Return (x, y) of the center of cell containing provided text 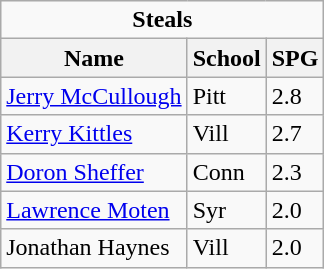
2.3 (295, 172)
Pitt (226, 96)
2.7 (295, 134)
Lawrence Moten (94, 210)
SPG (295, 58)
Syr (226, 210)
Conn (226, 172)
Jonathan Haynes (94, 248)
School (226, 58)
Doron Sheffer (94, 172)
Steals (162, 20)
Name (94, 58)
Kerry Kittles (94, 134)
Jerry McCullough (94, 96)
2.8 (295, 96)
